Locate the cell with the specified text and output its (X, Y) center coordinate. 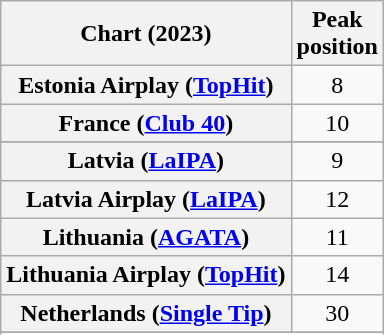
12 (337, 199)
France (Club 40) (146, 123)
Netherlands (Single Tip) (146, 313)
Lithuania (AGATA) (146, 237)
Chart (2023) (146, 34)
8 (337, 85)
Lithuania Airplay (TopHit) (146, 275)
Latvia Airplay (LaIPA) (146, 199)
10 (337, 123)
Estonia Airplay (TopHit) (146, 85)
Peakposition (337, 34)
9 (337, 161)
14 (337, 275)
30 (337, 313)
11 (337, 237)
Latvia (LaIPA) (146, 161)
